Detect which cell encompasses the target text, then output its [x, y] center coordinate. 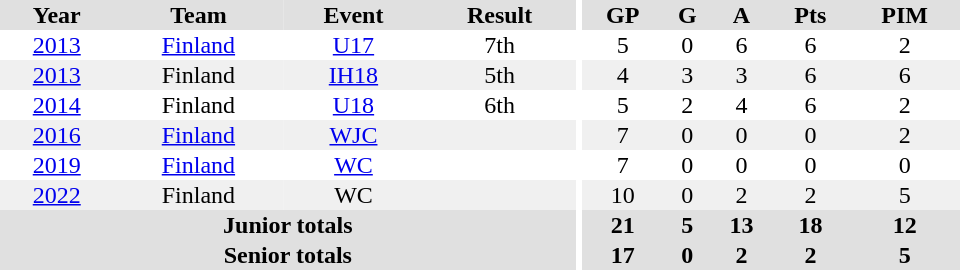
18 [810, 225]
2019 [56, 165]
7th [500, 45]
G [687, 15]
PIM [904, 15]
6th [500, 105]
Senior totals [288, 255]
GP [622, 15]
Year [56, 15]
17 [622, 255]
2016 [56, 135]
2014 [56, 105]
13 [741, 225]
Junior totals [288, 225]
5th [500, 75]
IH18 [353, 75]
Result [500, 15]
U17 [353, 45]
10 [622, 195]
Team [198, 15]
A [741, 15]
U18 [353, 105]
WJC [353, 135]
21 [622, 225]
2022 [56, 195]
12 [904, 225]
Pts [810, 15]
Event [353, 15]
